Identify which cell holds the provided text, then report its (x, y) central coordinate. 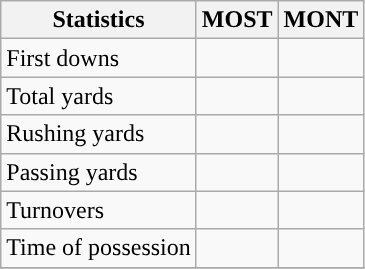
MONT (321, 20)
Turnovers (99, 210)
Statistics (99, 20)
MOST (237, 20)
Passing yards (99, 172)
Total yards (99, 96)
Rushing yards (99, 134)
First downs (99, 58)
Time of possession (99, 248)
